Return [x, y] of the center of cell containing provided text 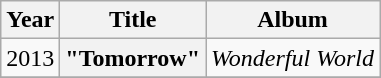
Album [293, 20]
Title [133, 20]
Year [30, 20]
"Tomorrow" [133, 58]
Wonderful World [293, 58]
2013 [30, 58]
